Search for the cell housing the specified text and yield its (X, Y) center coordinate. 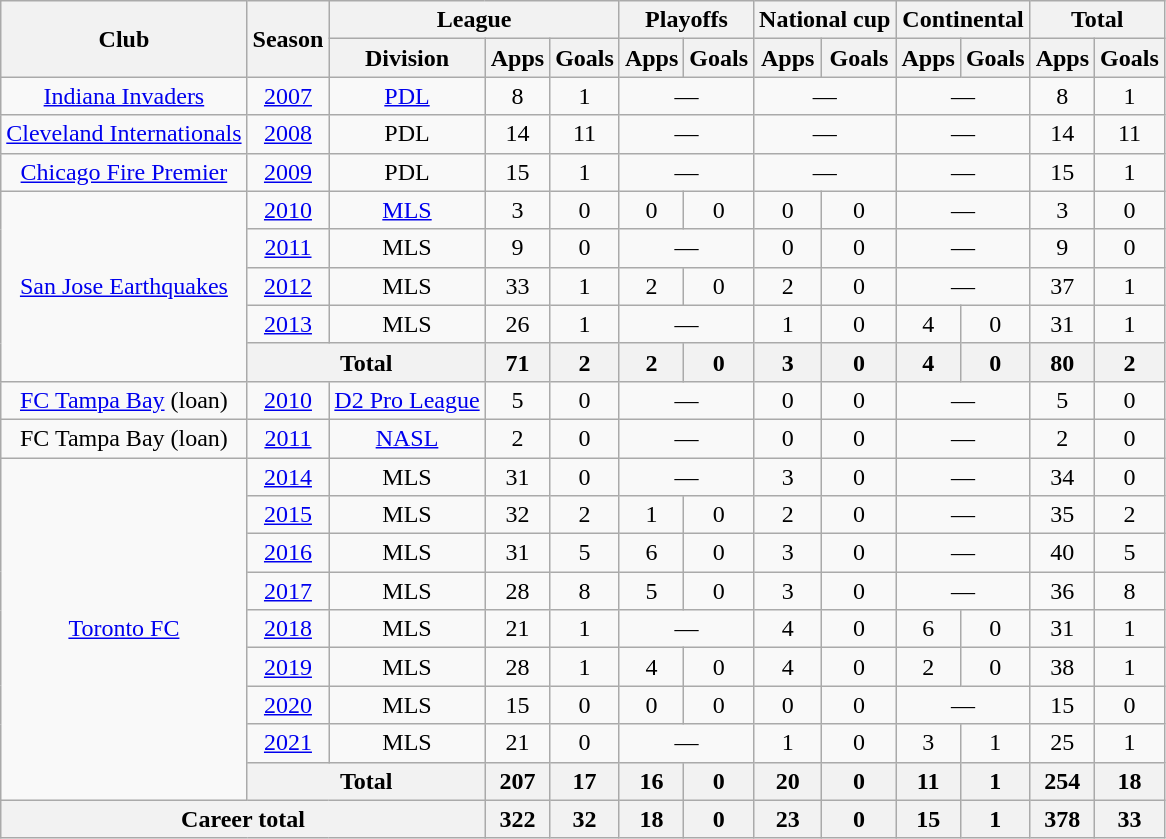
2019 (288, 667)
34 (1062, 477)
207 (517, 781)
2018 (288, 629)
36 (1062, 591)
2013 (288, 324)
2015 (288, 515)
23 (788, 819)
2017 (288, 591)
2021 (288, 743)
League (474, 20)
20 (788, 781)
37 (1062, 286)
254 (1062, 781)
2008 (288, 134)
Division (407, 58)
17 (585, 781)
2012 (288, 286)
35 (1062, 515)
NASL (407, 438)
80 (1062, 362)
Career total (243, 819)
2020 (288, 705)
40 (1062, 553)
D2 Pro League (407, 400)
Toronto FC (124, 630)
26 (517, 324)
Continental (963, 20)
322 (517, 819)
San Jose Earthquakes (124, 286)
25 (1062, 743)
378 (1062, 819)
16 (651, 781)
2016 (288, 553)
Season (288, 39)
Club (124, 39)
Playoffs (686, 20)
Chicago Fire Premier (124, 172)
Indiana Invaders (124, 96)
Cleveland Internationals (124, 134)
2007 (288, 96)
71 (517, 362)
2014 (288, 477)
2009 (288, 172)
38 (1062, 667)
National cup (825, 20)
